For the text-containing cell, return its midpoint in [X, Y] coordinate format. 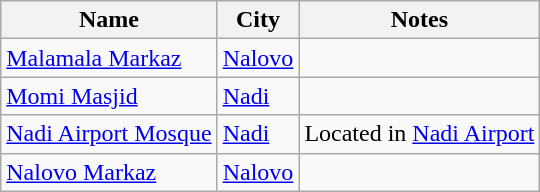
Nadi Airport Mosque [109, 134]
Notes [420, 20]
Name [109, 20]
Located in Nadi Airport [420, 134]
Malamala Markaz [109, 58]
Momi Masjid [109, 96]
Nalovo Markaz [109, 172]
City [258, 20]
